From the cell containing the given text, extract its center point as [X, Y] coordinate. 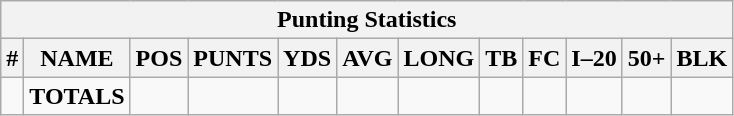
TOTALS [77, 96]
LONG [439, 58]
AVG [368, 58]
PUNTS [233, 58]
NAME [77, 58]
I–20 [594, 58]
TB [502, 58]
BLK [702, 58]
YDS [308, 58]
FC [544, 58]
POS [159, 58]
# [12, 58]
50+ [646, 58]
Punting Statistics [367, 20]
